Output the (x, y) coordinate of the center of the cell containing the given text.  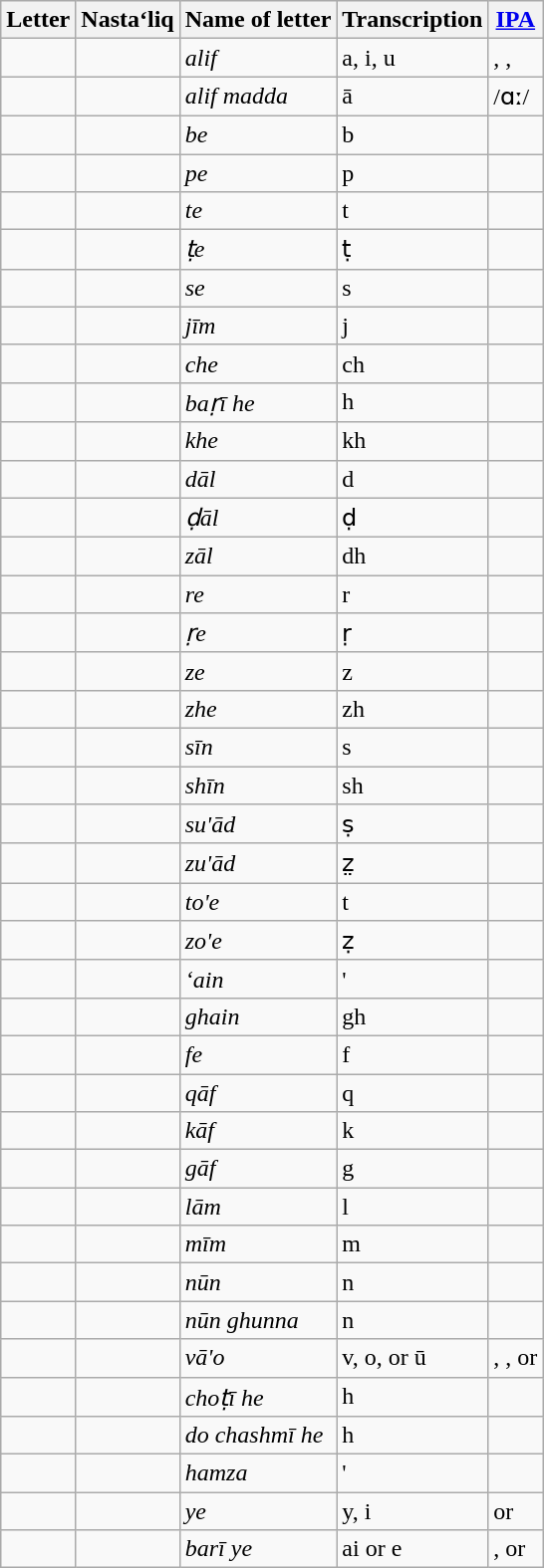
g (412, 1169)
alif madda (258, 97)
pe (258, 172)
y, i (412, 1511)
ẓ (412, 941)
ṣ (412, 824)
ye (258, 1511)
zu'ād (258, 863)
gh (412, 1016)
, or (516, 1549)
barī ye (258, 1549)
a, i, u (412, 58)
r (412, 594)
to'e (258, 902)
lām (258, 1207)
choṭī he (258, 1397)
jīm (258, 326)
ā (412, 97)
q (412, 1092)
shīn (258, 785)
v, o, or ū (412, 1358)
do chashmī he (258, 1436)
ch (412, 363)
ṛe (258, 633)
l (412, 1207)
ḍāl (258, 518)
khe (258, 441)
j (412, 326)
te (258, 211)
vā'o (258, 1358)
kāf (258, 1131)
ze (258, 671)
dh (412, 557)
zh (412, 709)
dāl (258, 479)
re (258, 594)
zhe (258, 709)
se (258, 288)
ḍ (412, 518)
che (258, 363)
f (412, 1054)
Letter (38, 20)
ṭ (412, 250)
sh (412, 785)
hamza (258, 1473)
ṛ (412, 633)
‘ain (258, 979)
b (412, 134)
Transcription (412, 20)
ṭe (258, 250)
nūn ghunna (258, 1320)
su'ād (258, 824)
m (412, 1244)
Name of letter (258, 20)
zāl (258, 557)
ghain (258, 1016)
ai or e (412, 1549)
be (258, 134)
Nasta‘liq (128, 20)
fe (258, 1054)
, , or (516, 1358)
z (412, 671)
d (412, 479)
nūn (258, 1282)
kh (412, 441)
IPA (516, 20)
qāf (258, 1092)
/ɑː/ (516, 97)
zo'e (258, 941)
or (516, 1511)
z̤ (412, 863)
baṛī he (258, 402)
alif (258, 58)
, , (516, 58)
sīn (258, 747)
k (412, 1131)
gāf (258, 1169)
mīm (258, 1244)
p (412, 172)
